Return [X, Y] of the center of cell containing provided text 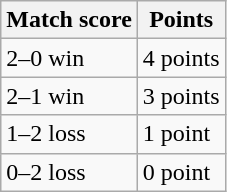
0–2 loss [70, 172]
2–1 win [70, 96]
1–2 loss [70, 134]
2–0 win [70, 58]
Points [181, 20]
4 points [181, 58]
Match score [70, 20]
3 points [181, 96]
1 point [181, 134]
0 point [181, 172]
